Provide the (x, y) coordinate of the cell's center where the given text is located.  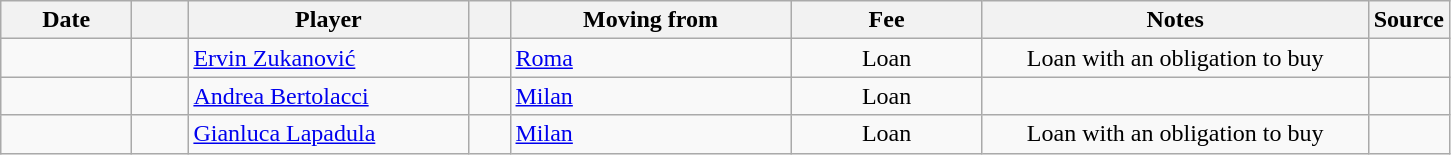
Fee (886, 20)
Gianluca Lapadula (328, 134)
Date (66, 20)
Notes (1175, 20)
Andrea Bertolacci (328, 96)
Ervin Zukanović (328, 58)
Source (1408, 20)
Moving from (650, 20)
Player (328, 20)
Roma (650, 58)
